Find where the given text appears and provide that cell's center as [x, y] coordinate. 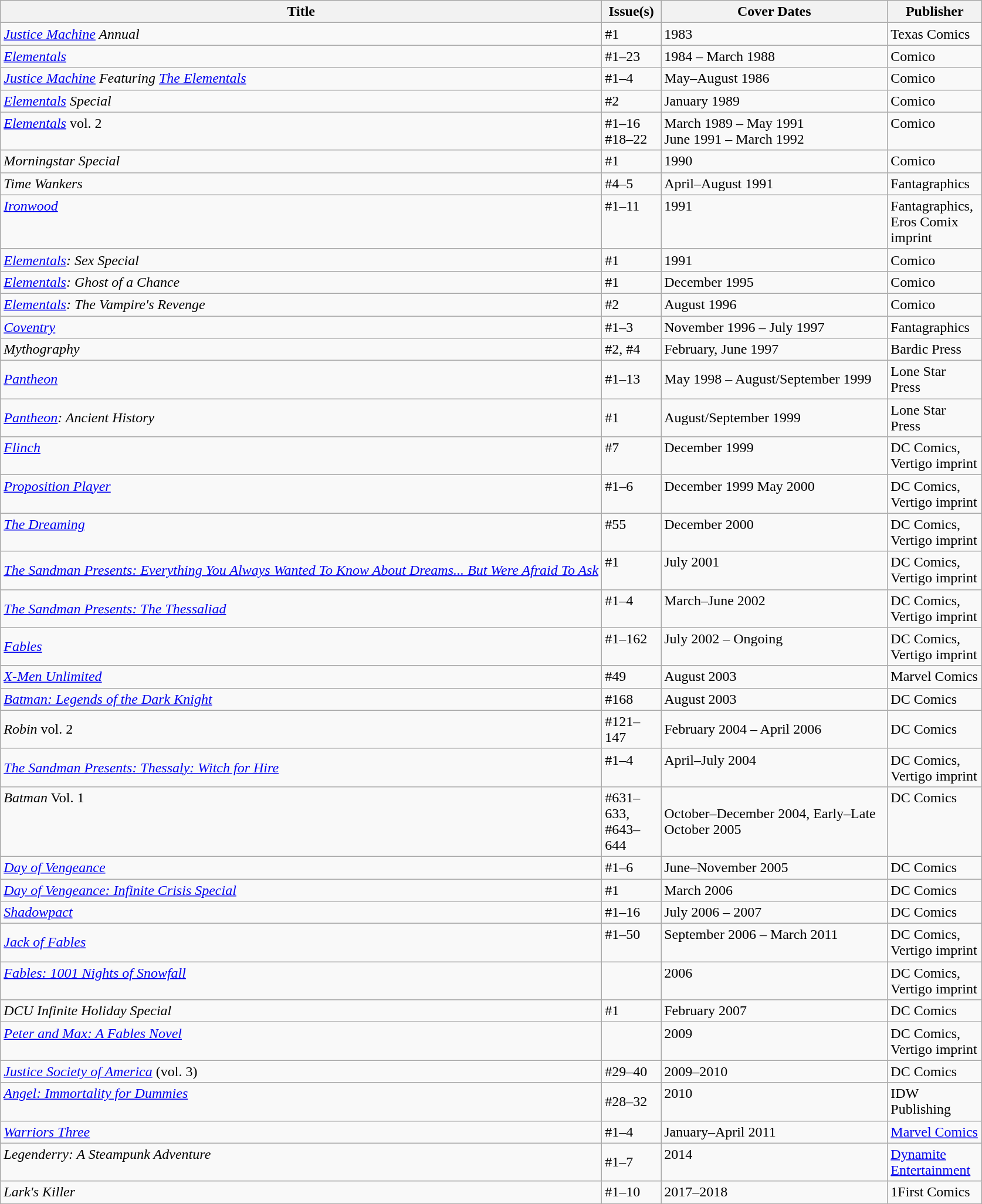
#49 [631, 677]
Elementals: Ghost of a Chance [302, 282]
Angel: Immortality for Dummies [302, 1101]
Warriors Three [302, 1132]
Cover Dates [774, 12]
#29–40 [631, 1071]
#1–23 [631, 56]
Batman: Legends of the Dark Knight [302, 699]
Legenderry: A Steampunk Adventure [302, 1162]
Publisher [935, 12]
1First Comics [935, 1192]
Elementals: The Vampire's Revenge [302, 304]
#28–32 [631, 1101]
Coventry [302, 327]
Fables [302, 646]
Shadowpact [302, 913]
Pantheon: Ancient History [302, 418]
Justice Machine Annual [302, 34]
#168 [631, 699]
October–December 2004, Early–Late October 2005 [774, 821]
The Dreaming [302, 533]
September 2006 – March 2011 [774, 943]
August/September 1999 [774, 418]
IDW Publishing [935, 1101]
2017–2018 [774, 1192]
May 1998 – August/September 1999 [774, 380]
Dynamite Entertainment [935, 1162]
May–August 1986 [774, 79]
December 1999 May 2000 [774, 494]
Mythography [302, 350]
Texas Comics [935, 34]
April–August 1991 [774, 184]
#1–11 [631, 222]
#1–13 [631, 380]
Fables: 1001 Nights of Snowfall [302, 981]
2014 [774, 1162]
Time Wankers [302, 184]
#121–147 [631, 730]
Elementals: Sex Special [302, 260]
Peter and Max: A Fables Novel [302, 1042]
December 1999 [774, 456]
The Sandman Presents: The Thessaliad [302, 609]
2009–2010 [774, 1071]
December 2000 [774, 533]
August 1996 [774, 304]
Elementals vol. 2 [302, 131]
March 1989 – May 1991June 1991 – March 1992 [774, 131]
Justice Society of America (vol. 3) [302, 1071]
December 1995 [774, 282]
#1–16 [631, 913]
March 2006 [774, 890]
July 2002 – Ongoing [774, 646]
2006 [774, 981]
#1–162 [631, 646]
March–June 2002 [774, 609]
January 1989 [774, 101]
November 1996 – July 1997 [774, 327]
Bardic Press [935, 350]
Title [302, 12]
2009 [774, 1042]
2010 [774, 1101]
#1–10 [631, 1192]
Issue(s) [631, 12]
DCU Infinite Holiday Special [302, 1011]
Day of Vengeance: Infinite Crisis Special [302, 890]
#1–50 [631, 943]
The Sandman Presents: Thessaly: Witch for Hire [302, 767]
#631–633, #643–644 [631, 821]
#1–3 [631, 327]
The Sandman Presents: Everything You Always Wanted To Know About Dreams... But Were Afraid To Ask [302, 570]
#1–16#18–22 [631, 131]
Lark's Killer [302, 1192]
February 2007 [774, 1011]
February 2004 – April 2006 [774, 730]
#55 [631, 533]
Day of Vengeance [302, 867]
1990 [774, 161]
#1–7 [631, 1162]
July 2006 – 2007 [774, 913]
Elementals [302, 56]
X-Men Unlimited [302, 677]
Morningstar Special [302, 161]
#7 [631, 456]
#2, #4 [631, 350]
Robin vol. 2 [302, 730]
Justice Machine Featuring The Elementals [302, 79]
Jack of Fables [302, 943]
April–July 2004 [774, 767]
Flinch [302, 456]
January–April 2011 [774, 1132]
Fantagraphics, Eros Comix imprint [935, 222]
February, June 1997 [774, 350]
Elementals Special [302, 101]
Pantheon [302, 380]
Proposition Player [302, 494]
Batman Vol. 1 [302, 821]
July 2001 [774, 570]
1983 [774, 34]
June–November 2005 [774, 867]
1984 – March 1988 [774, 56]
#4–5 [631, 184]
Ironwood [302, 222]
